Scan for the cell matching the given text and deliver its (x, y) coordinate at center. 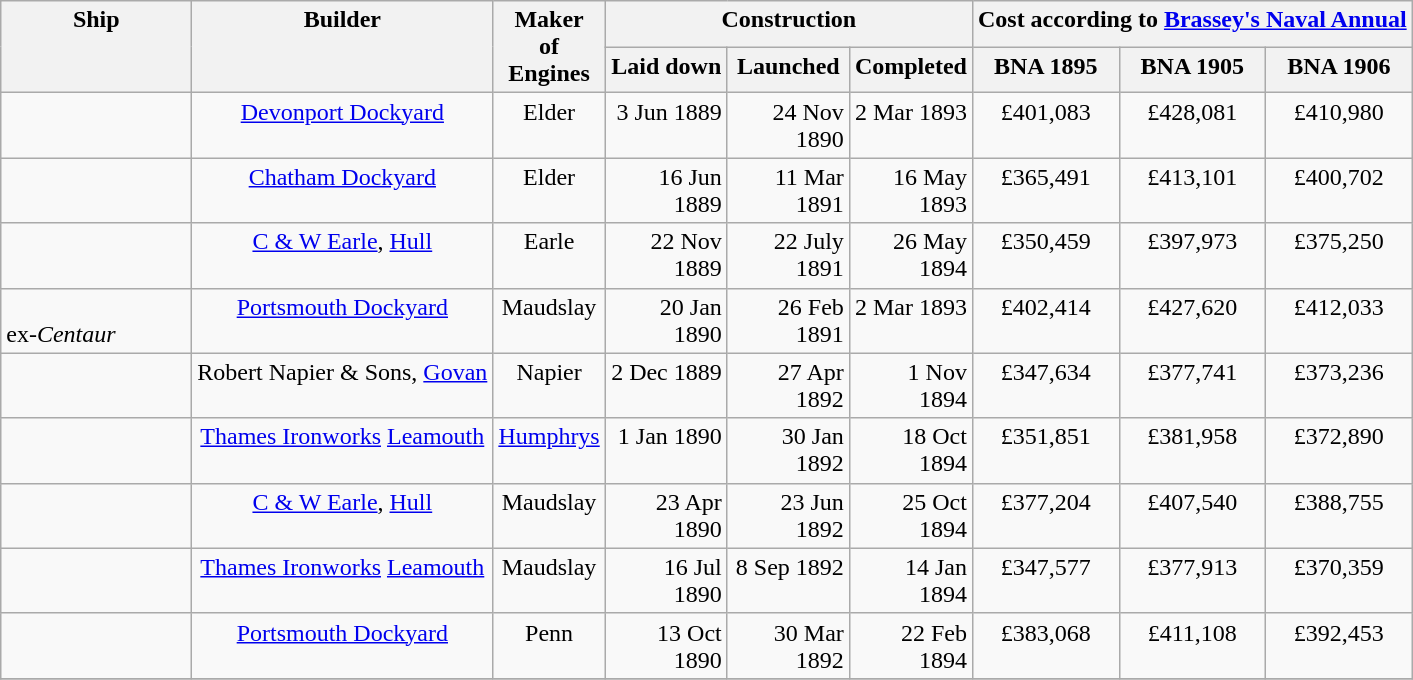
£370,359 (1340, 580)
Construction (788, 24)
£401,083 (1046, 126)
27 Apr 1892 (788, 386)
£347,634 (1046, 386)
£388,755 (1340, 516)
16 Jul 1890 (666, 580)
Launched (788, 70)
Penn (549, 646)
£412,033 (1340, 320)
1 Nov 1894 (910, 386)
£407,540 (1192, 516)
£347,577 (1046, 580)
BNA 1895 (1046, 70)
BNA 1905 (1192, 70)
ex-Centaur (96, 320)
£400,702 (1340, 190)
2 Dec 1889 (666, 386)
20 Jan 1890 (666, 320)
Napier (549, 386)
Humphrys (549, 450)
£428,081 (1192, 126)
£413,101 (1192, 190)
£373,236 (1340, 386)
Chatham Dockyard (342, 190)
MakerofEngines (549, 47)
23 Apr 1890 (666, 516)
Ship (96, 47)
22 Feb 1894 (910, 646)
£402,414 (1046, 320)
22 Nov 1889 (666, 256)
30 Jan 1892 (788, 450)
Builder (342, 47)
16 May 1893 (910, 190)
£377,741 (1192, 386)
1 Jan 1890 (666, 450)
£377,913 (1192, 580)
£365,491 (1046, 190)
8 Sep 1892 (788, 580)
£392,453 (1340, 646)
14 Jan 1894 (910, 580)
£411,108 (1192, 646)
Robert Napier & Sons, Govan (342, 386)
Completed (910, 70)
£397,973 (1192, 256)
£383,068 (1046, 646)
£427,620 (1192, 320)
£381,958 (1192, 450)
13 Oct 1890 (666, 646)
25 Oct 1894 (910, 516)
Laid down (666, 70)
16 Jun 1889 (666, 190)
£375,250 (1340, 256)
£350,459 (1046, 256)
Devonport Dockyard (342, 126)
£372,890 (1340, 450)
23 Jun 1892 (788, 516)
£410,980 (1340, 126)
Cost according to Brassey's Naval Annual (1192, 24)
30 Mar 1892 (788, 646)
26 Feb 1891 (788, 320)
26 May 1894 (910, 256)
3 Jun 1889 (666, 126)
£377,204 (1046, 516)
24 Nov 1890 (788, 126)
Earle (549, 256)
18 Oct 1894 (910, 450)
£351,851 (1046, 450)
11 Mar 1891 (788, 190)
22 July 1891 (788, 256)
BNA 1906 (1340, 70)
